Capture the cell that displays the provided text and extract its [X, Y] central coordinate. 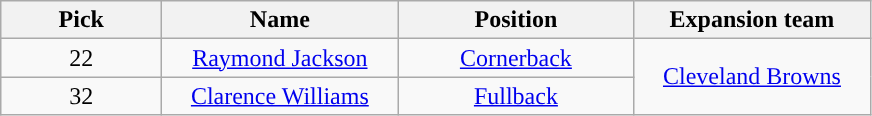
Cornerback [516, 58]
Fullback [516, 96]
32 [82, 96]
Cleveland Browns [752, 77]
Clarence Williams [280, 96]
Position [516, 20]
Raymond Jackson [280, 58]
Pick [82, 20]
Expansion team [752, 20]
22 [82, 58]
Name [280, 20]
